Find where the given text appears and provide that cell's center as [x, y] coordinate. 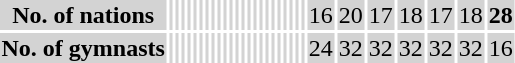
No. of nations [83, 15]
No. of gymnasts [83, 48]
28 [500, 15]
20 [350, 15]
24 [320, 48]
